Output the (x, y) coordinate of the center of the cell containing the given text.  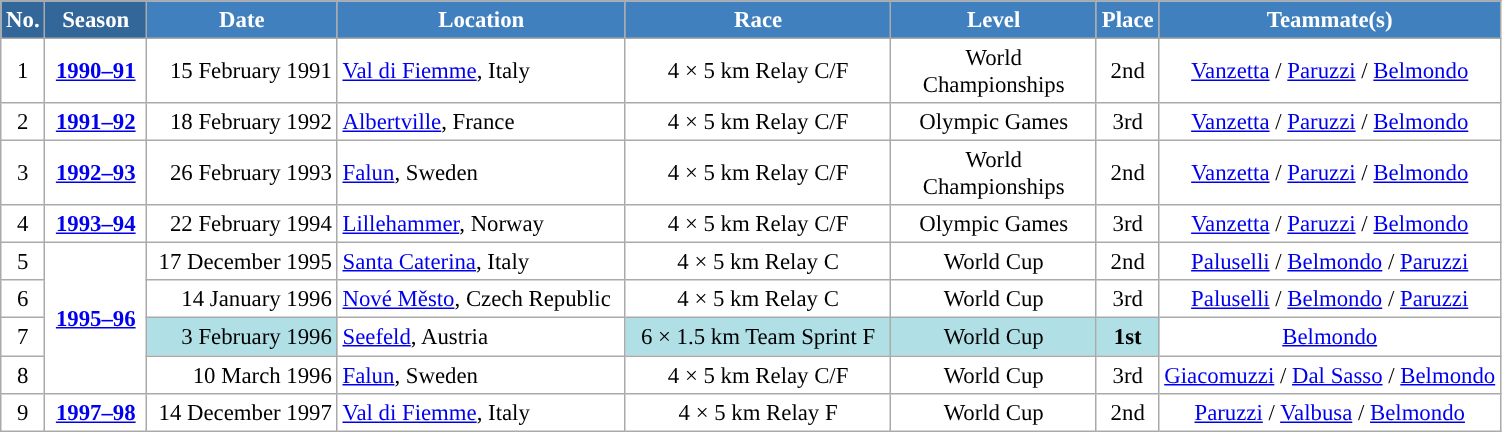
Giacomuzzi / Dal Sasso / Belmondo (1330, 375)
Teammate(s) (1330, 20)
3 (23, 174)
6 × 1.5 km Team Sprint F (758, 337)
17 December 1995 (242, 262)
26 February 1993 (242, 174)
Location (481, 20)
22 February 1994 (242, 224)
10 March 1996 (242, 375)
Date (242, 20)
Seefeld, Austria (481, 337)
1997–98 (96, 412)
6 (23, 299)
9 (23, 412)
1993–94 (96, 224)
1st (1127, 337)
Santa Caterina, Italy (481, 262)
Place (1127, 20)
Nové Město, Czech Republic (481, 299)
Belmondo (1330, 337)
2 (23, 122)
1991–92 (96, 122)
Albertville, France (481, 122)
1 (23, 72)
18 February 1992 (242, 122)
3 February 1996 (242, 337)
8 (23, 375)
Season (96, 20)
Race (758, 20)
7 (23, 337)
Lillehammer, Norway (481, 224)
15 February 1991 (242, 72)
14 December 1997 (242, 412)
No. (23, 20)
Paruzzi / Valbusa / Belmondo (1330, 412)
1995–96 (96, 318)
5 (23, 262)
Level (994, 20)
1990–91 (96, 72)
4 (23, 224)
4 × 5 km Relay F (758, 412)
1992–93 (96, 174)
14 January 1996 (242, 299)
